For the text-containing cell, return its midpoint in (X, Y) coordinate format. 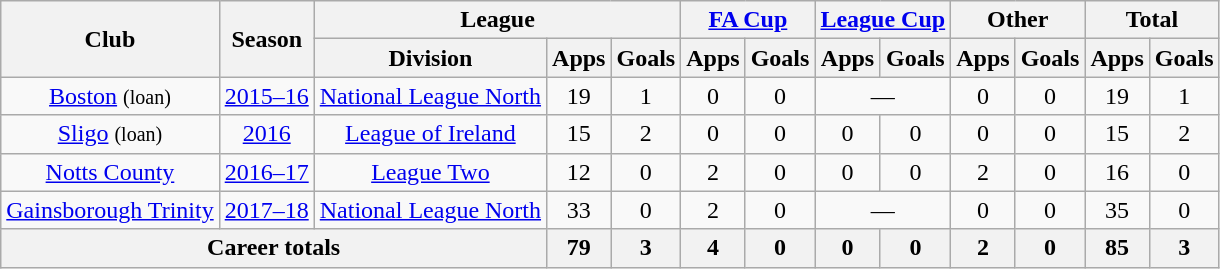
Division (430, 58)
85 (1117, 248)
35 (1117, 210)
2016 (266, 134)
Sligo (loan) (110, 134)
Notts County (110, 172)
Other (1018, 20)
2016–17 (266, 172)
12 (579, 172)
League of Ireland (430, 134)
Club (110, 39)
League (497, 20)
Season (266, 39)
Total (1152, 20)
2017–18 (266, 210)
League Cup (883, 20)
FA Cup (748, 20)
Career totals (274, 248)
16 (1117, 172)
Gainsborough Trinity (110, 210)
79 (579, 248)
4 (713, 248)
Boston (loan) (110, 96)
2015–16 (266, 96)
League Two (430, 172)
33 (579, 210)
